Scan for the cell matching the given text and deliver its (x, y) coordinate at center. 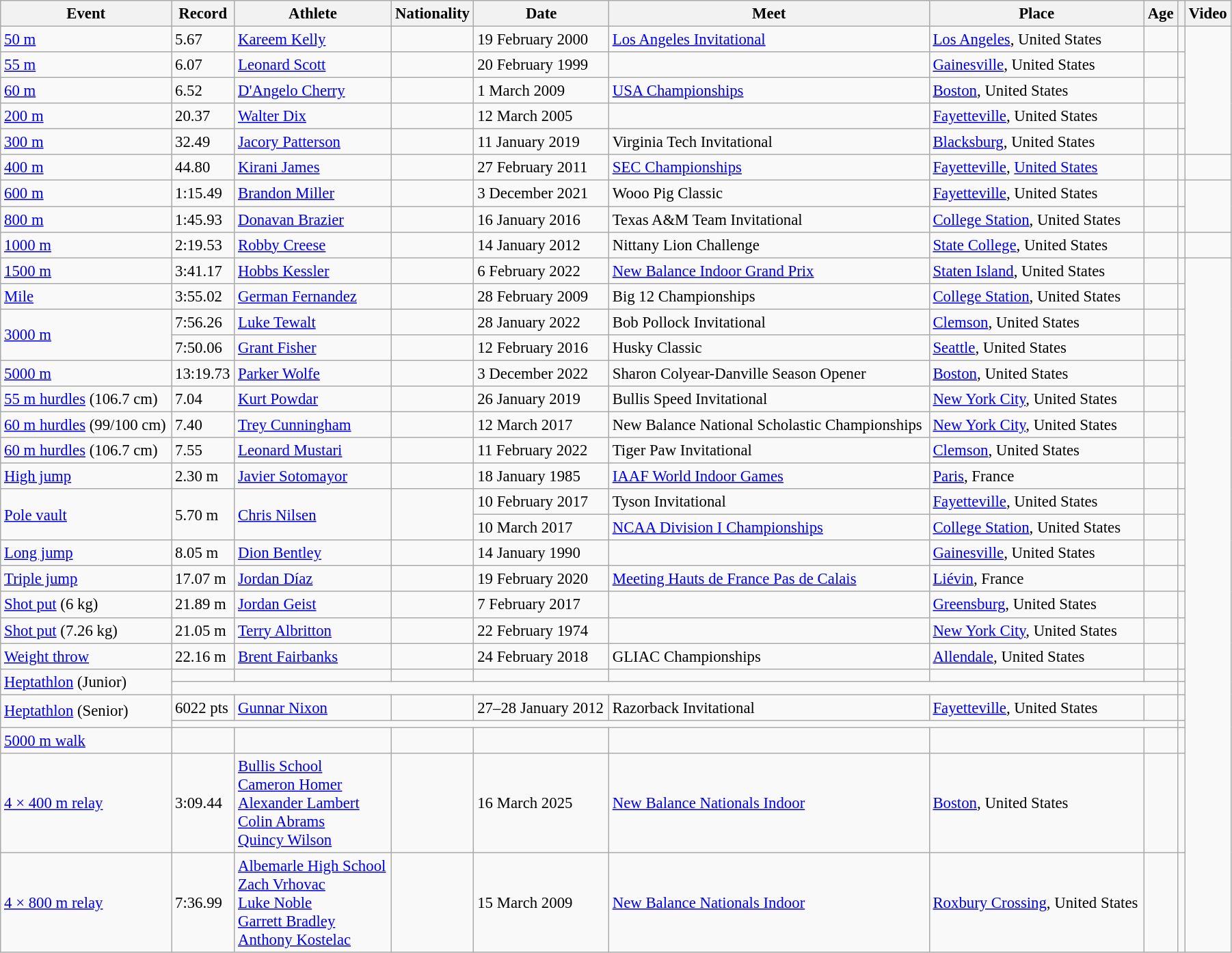
Hobbs Kessler (313, 271)
Liévin, France (1036, 579)
Nittany Lion Challenge (768, 245)
D'Angelo Cherry (313, 91)
1500 m (86, 271)
1:45.93 (203, 219)
Donavan Brazier (313, 219)
Gunnar Nixon (313, 708)
3:55.02 (203, 296)
Albemarle High SchoolZach VrhovacLuke NobleGarrett BradleyAnthony Kostelac (313, 902)
3:09.44 (203, 803)
Seattle, United States (1036, 348)
Kirani James (313, 167)
14 January 1990 (541, 553)
4 × 800 m relay (86, 902)
55 m hurdles (106.7 cm) (86, 399)
27 February 2011 (541, 167)
16 January 2016 (541, 219)
Place (1036, 14)
Leonard Scott (313, 65)
Wooo Pig Classic (768, 193)
55 m (86, 65)
28 January 2022 (541, 322)
New Balance National Scholastic Championships (768, 425)
Shot put (7.26 kg) (86, 630)
Jordan Díaz (313, 579)
Virginia Tech Invitational (768, 142)
Jacory Patterson (313, 142)
Record (203, 14)
Sharon Colyear-Danville Season Opener (768, 373)
3 December 2022 (541, 373)
17.07 m (203, 579)
Parker Wolfe (313, 373)
Allendale, United States (1036, 656)
300 m (86, 142)
19 February 2020 (541, 579)
6 February 2022 (541, 271)
Walter Dix (313, 116)
Chris Nilsen (313, 514)
Brent Fairbanks (313, 656)
Jordan Geist (313, 605)
4 × 400 m relay (86, 803)
12 March 2005 (541, 116)
Kurt Powdar (313, 399)
Bob Pollock Invitational (768, 322)
Meet (768, 14)
Tyson Invitational (768, 502)
5000 m (86, 373)
3:41.17 (203, 271)
Heptathlon (Junior) (86, 682)
Big 12 Championships (768, 296)
7 February 2017 (541, 605)
20.37 (203, 116)
60 m hurdles (106.7 cm) (86, 451)
German Fernandez (313, 296)
26 January 2019 (541, 399)
High jump (86, 476)
6.07 (203, 65)
Meeting Hauts de France Pas de Calais (768, 579)
20 February 1999 (541, 65)
16 March 2025 (541, 803)
Brandon Miller (313, 193)
Mile (86, 296)
1 March 2009 (541, 91)
7:56.26 (203, 322)
New Balance Indoor Grand Prix (768, 271)
32.49 (203, 142)
22.16 m (203, 656)
Leonard Mustari (313, 451)
60 m (86, 91)
600 m (86, 193)
22 February 1974 (541, 630)
Dion Bentley (313, 553)
44.80 (203, 167)
6022 pts (203, 708)
Javier Sotomayor (313, 476)
8.05 m (203, 553)
Bullis SchoolCameron HomerAlexander LambertColin AbramsQuincy Wilson (313, 803)
2.30 m (203, 476)
Tiger Paw Invitational (768, 451)
28 February 2009 (541, 296)
7.40 (203, 425)
GLIAC Championships (768, 656)
11 January 2019 (541, 142)
27–28 January 2012 (541, 708)
60 m hurdles (99/100 cm) (86, 425)
13:19.73 (203, 373)
Event (86, 14)
10 February 2017 (541, 502)
15 March 2009 (541, 902)
14 January 2012 (541, 245)
Age (1161, 14)
21.05 m (203, 630)
Heptathlon (Senior) (86, 711)
11 February 2022 (541, 451)
Staten Island, United States (1036, 271)
18 January 1985 (541, 476)
3 December 2021 (541, 193)
Long jump (86, 553)
USA Championships (768, 91)
7.55 (203, 451)
1:15.49 (203, 193)
Robby Creese (313, 245)
IAAF World Indoor Games (768, 476)
State College, United States (1036, 245)
Luke Tewalt (313, 322)
Texas A&M Team Invitational (768, 219)
10 March 2017 (541, 528)
5.67 (203, 40)
5.70 m (203, 514)
Weight throw (86, 656)
Shot put (6 kg) (86, 605)
NCAA Division I Championships (768, 528)
SEC Championships (768, 167)
800 m (86, 219)
Athlete (313, 14)
3000 m (86, 335)
Video (1208, 14)
Terry Albritton (313, 630)
6.52 (203, 91)
12 February 2016 (541, 348)
24 February 2018 (541, 656)
Triple jump (86, 579)
Trey Cunningham (313, 425)
19 February 2000 (541, 40)
7.04 (203, 399)
2:19.53 (203, 245)
Blacksburg, United States (1036, 142)
200 m (86, 116)
Kareem Kelly (313, 40)
21.89 m (203, 605)
Greensburg, United States (1036, 605)
Nationality (432, 14)
Date (541, 14)
5000 m walk (86, 740)
Bullis Speed Invitational (768, 399)
Roxbury Crossing, United States (1036, 902)
1000 m (86, 245)
Husky Classic (768, 348)
12 March 2017 (541, 425)
7:36.99 (203, 902)
Razorback Invitational (768, 708)
Paris, France (1036, 476)
400 m (86, 167)
7:50.06 (203, 348)
Pole vault (86, 514)
50 m (86, 40)
Grant Fisher (313, 348)
Los Angeles Invitational (768, 40)
Los Angeles, United States (1036, 40)
